Scan for the cell matching the given text and deliver its (X, Y) coordinate at center. 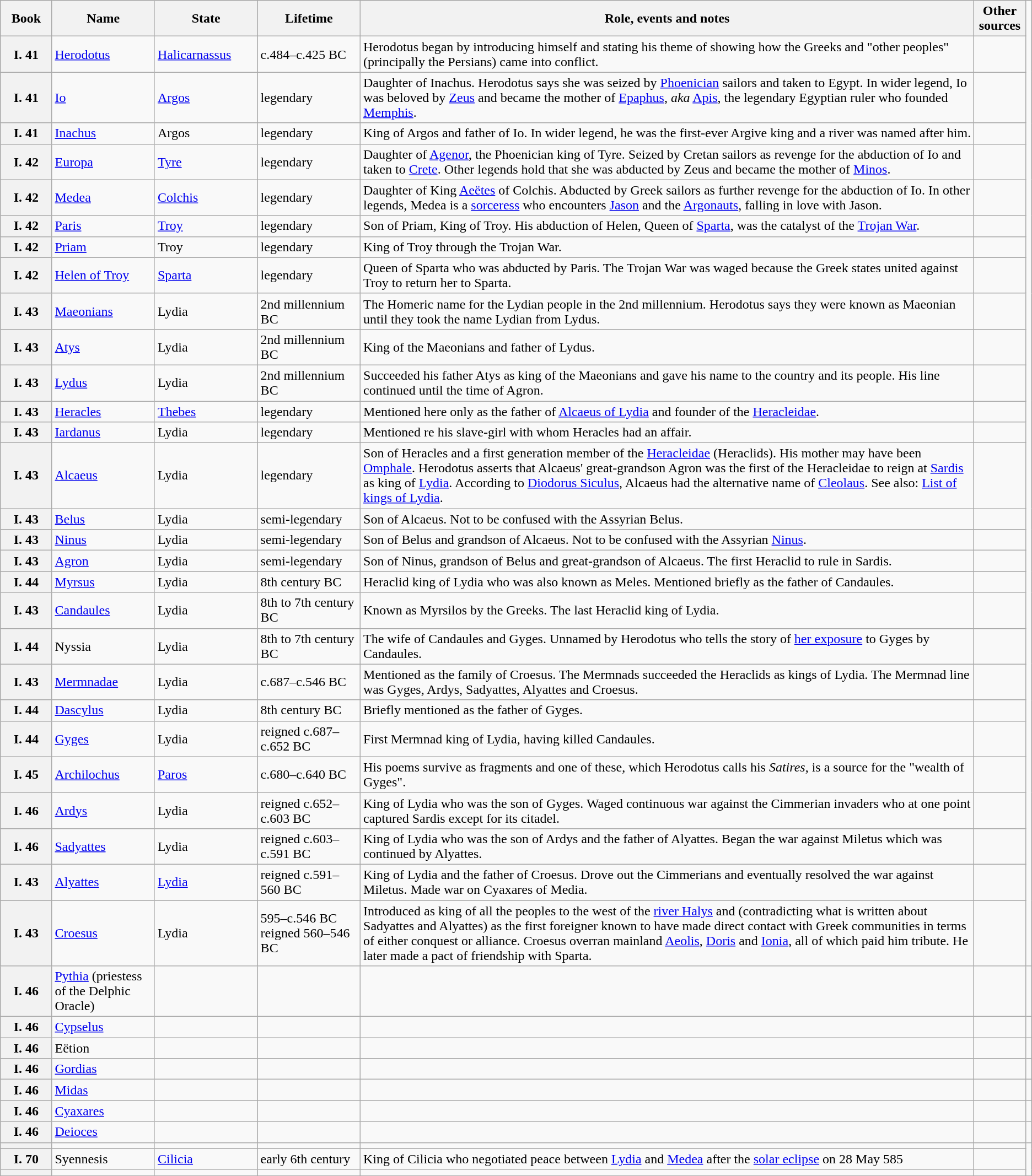
King of Lydia who was the son of Gyges. Waged continuous war against the Cimmerian invaders who at one point captured Sardis except for its citadel. (667, 810)
c.484–c.425 BC (309, 54)
Archilochus (103, 775)
King of the Maeonians and father of Lydus. (667, 347)
Belus (103, 519)
Tyre (206, 162)
Briefly mentioned as the father of Gyges. (667, 710)
Known as Myrsilos by the Greeks. The last Heraclid king of Lydia. (667, 611)
Son of Alcaeus. Not to be confused with the Assyrian Belus. (667, 519)
Othersources (1000, 19)
Syennesis (103, 1159)
Mentioned here only as the father of Alcaeus of Lydia and founder of the Heracleidae. (667, 412)
Nyssia (103, 646)
Paros (206, 775)
His poems survive as fragments and one of these, which Herodotus calls his Satires, is a source for the "wealth of Gyges". (667, 775)
I. 45 (26, 775)
Son of Priam, King of Troy. His abduction of Helen, Queen of Sparta, was the catalyst of the Trojan War. (667, 226)
c.687–c.546 BC (309, 682)
Herodotus (103, 54)
Myrsus (103, 582)
Mentioned re his slave-girl with whom Heracles had an affair. (667, 433)
Helen of Troy (103, 276)
King of Lydia who was the son of Ardys and the father of Alyattes. Began the war against Miletus which was continued by Alyattes. (667, 846)
Inachus (103, 133)
King of Troy through the Trojan War. (667, 247)
Succeeded his father Atys as king of the Maeonians and gave his name to the country and its people. His line continued until the time of Agron. (667, 382)
I. 70 (26, 1159)
Book (26, 19)
Eëtion (103, 1048)
Heracles (103, 412)
King of Argos and father of Io. In wider legend, he was the first-ever Argive king and a river was named after him. (667, 133)
595–c.546 BCreigned 560–546 BC (309, 934)
reigned c.652–c.603 BC (309, 810)
Alyattes (103, 882)
Lifetime (309, 19)
King of Cilicia who negotiated peace between Lydia and Medea after the solar eclipse on 28 May 585 (667, 1159)
Medea (103, 197)
Alcaeus (103, 476)
State (206, 19)
Colchis (206, 197)
Ardys (103, 810)
Name (103, 19)
The Homeric name for the Lydian people in the 2nd millennium. Herodotus says they were known as Maeonian until they took the name Lydian from Lydus. (667, 311)
reigned c.687–c.652 BC (309, 738)
Iardanus (103, 433)
Cilicia (206, 1159)
Halicarnassus (206, 54)
First Mermnad king of Lydia, having killed Candaules. (667, 738)
Io (103, 98)
King of Lydia and the father of Croesus. Drove out the Cimmerians and eventually resolved the war against Miletus. Made war on Cyaxares of Media. (667, 882)
Role, events and notes (667, 19)
reigned c.603–c.591 BC (309, 846)
The wife of Candaules and Gyges. Unnamed by Herodotus who tells the story of her exposure to Gyges by Candaules. (667, 646)
Lydus (103, 382)
Priam (103, 247)
Heraclid king of Lydia who was also known as Meles. Mentioned briefly as the father of Candaules. (667, 582)
Paris (103, 226)
Maeonians (103, 311)
Gordias (103, 1069)
Queen of Sparta who was abducted by Paris. The Trojan War was waged because the Greek states united against Troy to return her to Sparta. (667, 276)
Thebes (206, 412)
Mermnadae (103, 682)
Europa (103, 162)
Gyges (103, 738)
Candaules (103, 611)
Agron (103, 561)
Son of Ninus, grandson of Belus and great-grandson of Alcaeus. The first Heraclid to rule in Sardis. (667, 561)
Dascylus (103, 710)
Atys (103, 347)
Sadyattes (103, 846)
Cypselus (103, 1027)
Croesus (103, 934)
Midas (103, 1090)
early 6th century (309, 1159)
Cyaxares (103, 1111)
Sparta (206, 276)
Deioces (103, 1132)
Son of Belus and grandson of Alcaeus. Not to be confused with the Assyrian Ninus. (667, 540)
c.680–c.640 BC (309, 775)
Pythia (priestess of the Delphic Oracle) (103, 991)
Ninus (103, 540)
reigned c.591–560 BC (309, 882)
